Detect which cell encompasses the target text, then output its [x, y] center coordinate. 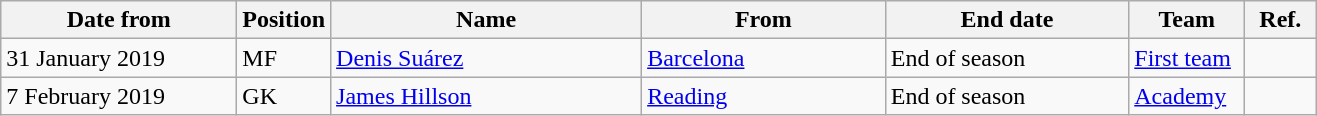
Reading [764, 96]
GK [284, 96]
7 February 2019 [119, 96]
James Hillson [486, 96]
31 January 2019 [119, 58]
Ref. [1280, 20]
Position [284, 20]
First team [1187, 58]
Barcelona [764, 58]
Academy [1187, 96]
MF [284, 58]
End date [1007, 20]
Name [486, 20]
From [764, 20]
Denis Suárez [486, 58]
Team [1187, 20]
Date from [119, 20]
